Provide the [X, Y] coordinate of the cell's center where the given text is located.  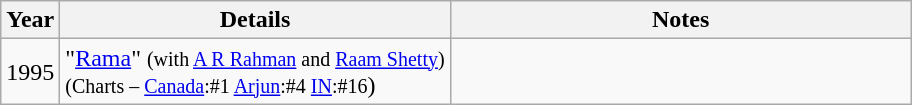
1995 [30, 72]
Details [255, 20]
Year [30, 20]
Notes [680, 20]
"Rama" (with A R Rahman and Raam Shetty)(Charts – Canada:#1 Arjun:#4 IN:#16) [255, 72]
